Pinpoint the cell where the given text exists, returning its (x, y) midpoint coordinate. 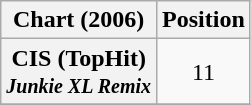
CIS (TopHit)Junkie XL Remix (79, 72)
Position (204, 20)
11 (204, 72)
Chart (2006) (79, 20)
